Search for the cell housing the specified text and yield its (X, Y) center coordinate. 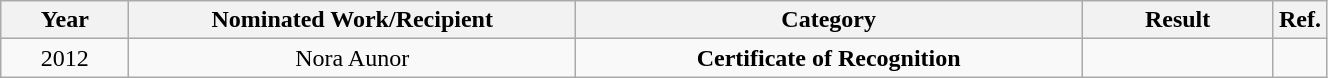
Nora Aunor (352, 58)
Ref. (1300, 20)
Result (1178, 20)
Year (65, 20)
2012 (65, 58)
Nominated Work/Recipient (352, 20)
Certificate of Recognition (828, 58)
Category (828, 20)
